Identify which cell holds the provided text, then report its (x, y) central coordinate. 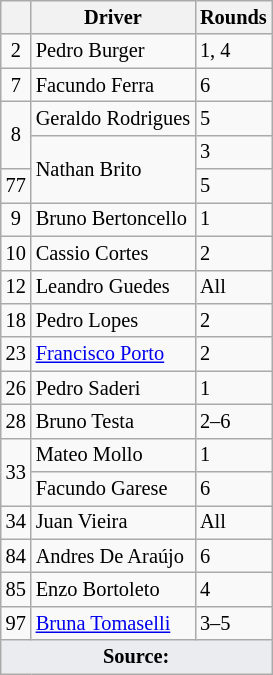
1, 4 (234, 51)
Driver (113, 17)
Leandro Guedes (113, 287)
18 (16, 320)
Mateo Mollo (113, 455)
33 (16, 472)
8 (16, 134)
34 (16, 522)
Bruna Tomaselli (113, 623)
Pedro Lopes (113, 320)
7 (16, 85)
Enzo Bortoleto (113, 589)
Source: (136, 657)
Facundo Garese (113, 489)
Facundo Ferra (113, 85)
Rounds (234, 17)
Andres De Araújo (113, 556)
Juan Vieira (113, 522)
28 (16, 421)
26 (16, 388)
Pedro Burger (113, 51)
Nathan Brito (113, 168)
10 (16, 253)
Geraldo Rodrigues (113, 118)
2–6 (234, 421)
9 (16, 219)
23 (16, 354)
77 (16, 186)
Cassio Cortes (113, 253)
Bruno Bertoncello (113, 219)
Francisco Porto (113, 354)
Bruno Testa (113, 421)
97 (16, 623)
12 (16, 287)
3 (234, 152)
84 (16, 556)
Pedro Saderi (113, 388)
3–5 (234, 623)
85 (16, 589)
4 (234, 589)
